From the cell containing the given text, extract its center point as (x, y) coordinate. 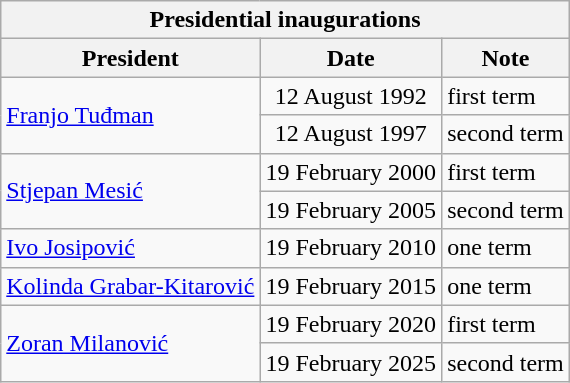
Franjo Tuđman (130, 115)
Note (506, 58)
19 February 2025 (351, 362)
19 February 2000 (351, 172)
19 February 2005 (351, 210)
Stjepan Mesić (130, 191)
Zoran Milanović (130, 343)
Date (351, 58)
12 August 1997 (351, 134)
12 August 1992 (351, 96)
Ivo Josipović (130, 248)
19 February 2015 (351, 286)
Presidential inaugurations (286, 20)
19 February 2020 (351, 324)
19 February 2010 (351, 248)
Kolinda Grabar-Kitarović (130, 286)
President (130, 58)
